Output the [X, Y] coordinate of the center of the cell containing the given text.  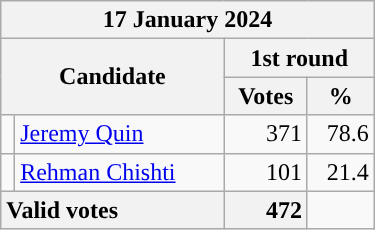
Candidate [112, 77]
78.6 [340, 134]
101 [266, 172]
472 [266, 210]
Votes [266, 96]
% [340, 96]
21.4 [340, 172]
1st round [299, 58]
Rehman Chishti [120, 172]
371 [266, 134]
Valid votes [112, 210]
17 January 2024 [188, 20]
Jeremy Quin [120, 134]
